Pinpoint the cell where the given text exists, returning its (x, y) midpoint coordinate. 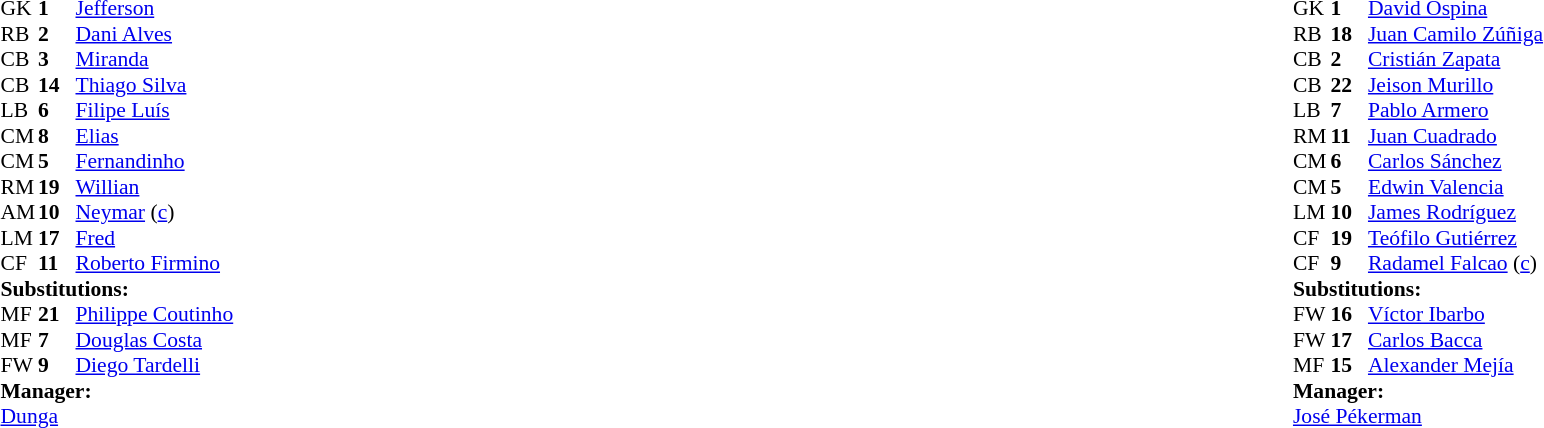
Jeison Murillo (1456, 85)
Diego Tardelli (155, 365)
Pablo Armero (1456, 111)
Miranda (155, 59)
Radamel Falcao (c) (1456, 263)
Elias (155, 136)
Fred (155, 238)
14 (57, 85)
Teófilo Gutiérrez (1456, 238)
Juan Camilo Zúñiga (1456, 34)
Thiago Silva (155, 85)
21 (57, 315)
Dani Alves (155, 34)
Filipe Luís (155, 111)
Edwin Valencia (1456, 187)
Carlos Bacca (1456, 340)
Juan Cuadrado (1456, 136)
Douglas Costa (155, 340)
AM (19, 213)
Neymar (c) (155, 213)
8 (57, 136)
22 (1349, 85)
15 (1349, 365)
Cristián Zapata (1456, 59)
Roberto Firmino (155, 263)
Víctor Ibarbo (1456, 315)
Philippe Coutinho (155, 315)
16 (1349, 315)
Willian (155, 187)
Carlos Sánchez (1456, 161)
18 (1349, 34)
Fernandinho (155, 161)
James Rodríguez (1456, 213)
Alexander Mejía (1456, 365)
3 (57, 59)
